Search for the cell housing the specified text and yield its [X, Y] center coordinate. 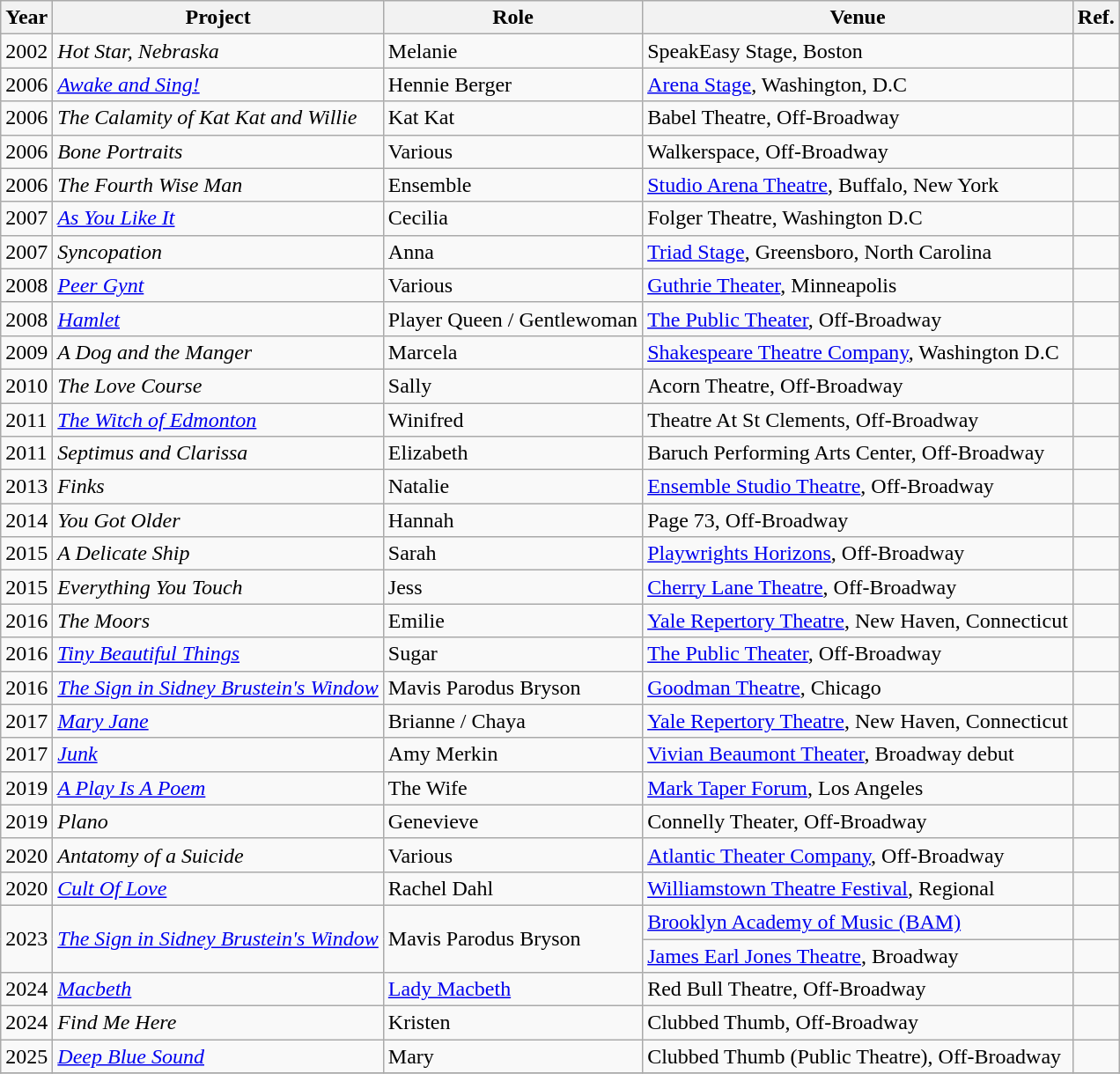
Ref. [1095, 18]
Find Me Here [218, 1023]
Anna [512, 252]
Tiny Beautiful Things [218, 654]
Sugar [512, 654]
Walkerspace, Off-Broadway [858, 151]
Clubbed Thumb, Off-Broadway [858, 1023]
Babel Theatre, Off-Broadway [858, 118]
Venue [858, 18]
The Moors [218, 621]
Natalie [512, 487]
Peer Gynt [218, 285]
Hannah [512, 520]
Elizabeth [512, 453]
Ensemble Studio Theatre, Off-Broadway [858, 487]
Baruch Performing Arts Center, Off-Broadway [858, 453]
2013 [26, 487]
Junk [218, 754]
Acorn Theatre, Off-Broadway [858, 386]
Melanie [512, 51]
2002 [26, 51]
2023 [26, 938]
Lady Macbeth [512, 989]
Antatomy of a Suicide [218, 855]
Mark Taper Forum, Los Angeles [858, 788]
Shakespeare Theatre Company, Washington D.C [858, 352]
Amy Merkin [512, 754]
Sally [512, 386]
Brooklyn Academy of Music (BAM) [858, 922]
Player Queen / Gentlewoman [512, 319]
Cecilia [512, 218]
Clubbed Thumb (Public Theatre), Off-Broadway [858, 1056]
Williamstown Theatre Festival, Regional [858, 888]
Playwrights Horizons, Off-Broadway [858, 554]
Red Bull Theatre, Off-Broadway [858, 989]
Emilie [512, 621]
The Love Course [218, 386]
Project [218, 18]
Ensemble [512, 185]
Hamlet [218, 319]
Connelly Theater, Off-Broadway [858, 821]
Everything You Touch [218, 587]
A Play Is A Poem [218, 788]
Marcela [512, 352]
A Dog and the Manger [218, 352]
Plano [218, 821]
Studio Arena Theatre, Buffalo, New York [858, 185]
Mary [512, 1056]
Jess [512, 587]
A Delicate Ship [218, 554]
Winifred [512, 420]
Sarah [512, 554]
The Fourth Wise Man [218, 185]
Role [512, 18]
Brianne / Chaya [512, 721]
Septimus and Clarissa [218, 453]
Cult Of Love [218, 888]
Page 73, Off-Broadway [858, 520]
Kat Kat [512, 118]
You Got Older [218, 520]
Genevieve [512, 821]
Kristen [512, 1023]
Macbeth [218, 989]
Rachel Dahl [512, 888]
As You Like It [218, 218]
The Calamity of Kat Kat and Willie [218, 118]
SpeakEasy Stage, Boston [858, 51]
Deep Blue Sound [218, 1056]
Hennie Berger [512, 85]
Awake and Sing! [218, 85]
Bone Portraits [218, 151]
Vivian Beaumont Theater, Broadway debut [858, 754]
Guthrie Theater, Minneapolis [858, 285]
Syncopation [218, 252]
2025 [26, 1056]
2009 [26, 352]
Folger Theatre, Washington D.C [858, 218]
Goodman Theatre, Chicago [858, 688]
Hot Star, Nebraska [218, 51]
2010 [26, 386]
Triad Stage, Greensboro, North Carolina [858, 252]
Cherry Lane Theatre, Off-Broadway [858, 587]
The Wife [512, 788]
2014 [26, 520]
Arena Stage, Washington, D.C [858, 85]
Finks [218, 487]
The Witch of Edmonton [218, 420]
Mary Jane [218, 721]
Atlantic Theater Company, Off-Broadway [858, 855]
James Earl Jones Theatre, Broadway [858, 955]
Year [26, 18]
Theatre At St Clements, Off-Broadway [858, 420]
